Find where the given text appears and provide that cell's center as (X, Y) coordinate. 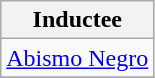
Inductee (78, 20)
Abismo Negro (78, 58)
